Output the (X, Y) coordinate of the center of the cell containing the given text.  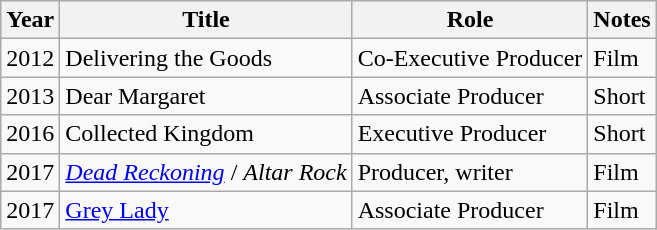
Dear Margaret (206, 96)
Role (470, 20)
Notes (622, 20)
Collected Kingdom (206, 134)
Year (30, 20)
Grey Lady (206, 210)
Delivering the Goods (206, 58)
2016 (30, 134)
2013 (30, 96)
2012 (30, 58)
Co-Executive Producer (470, 58)
Executive Producer (470, 134)
Title (206, 20)
Dead Reckoning / Altar Rock (206, 172)
Producer, writer (470, 172)
